Scan for the cell matching the given text and deliver its (x, y) coordinate at center. 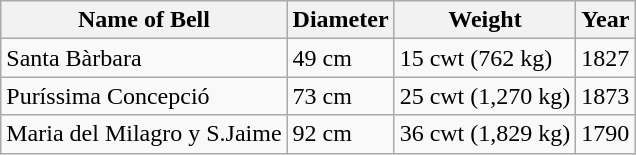
36 cwt (1,829 kg) (485, 134)
49 cm (340, 58)
1790 (606, 134)
Puríssima Concepció (144, 96)
92 cm (340, 134)
Weight (485, 20)
73 cm (340, 96)
25 cwt (1,270 kg) (485, 96)
Year (606, 20)
15 cwt (762 kg) (485, 58)
Diameter (340, 20)
1873 (606, 96)
Name of Bell (144, 20)
Santa Bàrbara (144, 58)
1827 (606, 58)
Maria del Milagro y S.Jaime (144, 134)
